Return [X, Y] of the center of cell containing provided text 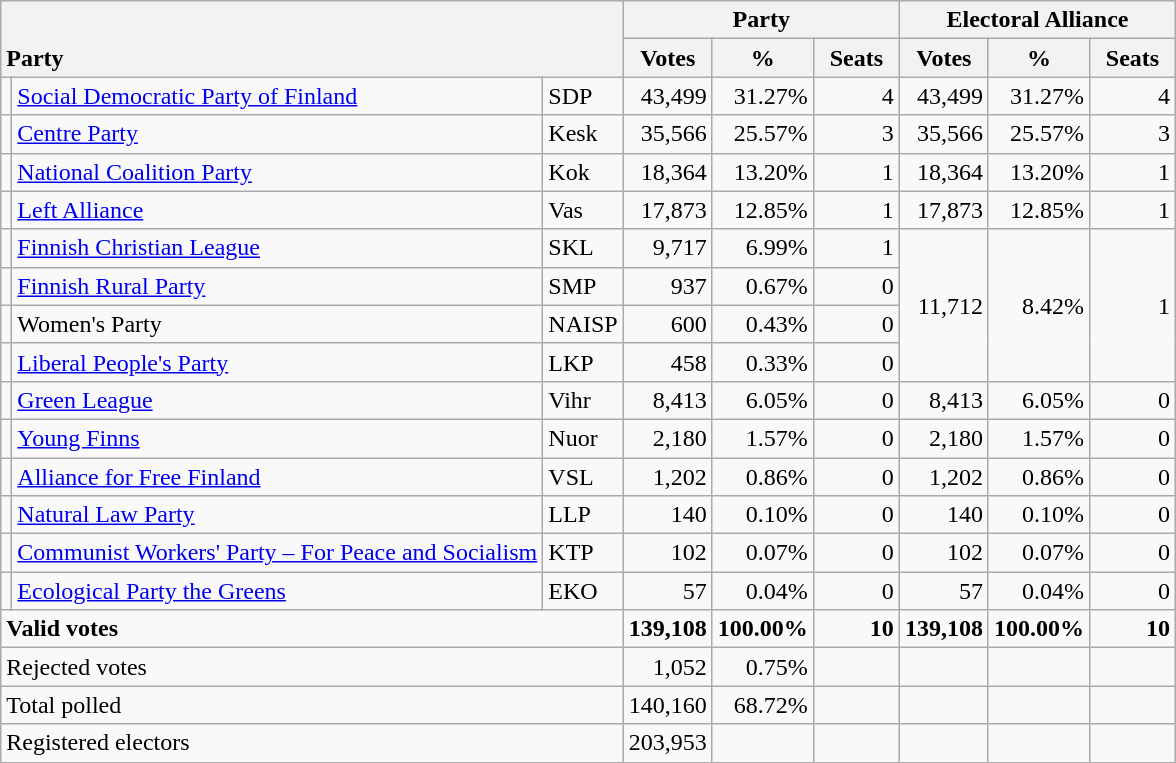
Valid votes [312, 629]
600 [668, 324]
LLP [583, 515]
1,052 [668, 667]
SDP [583, 96]
SKL [583, 248]
Nuor [583, 438]
Kesk [583, 134]
NAISP [583, 324]
9,717 [668, 248]
National Coalition Party [278, 172]
Total polled [312, 705]
68.72% [762, 705]
140,160 [668, 705]
Finnish Rural Party [278, 286]
203,953 [668, 743]
Natural Law Party [278, 515]
SMP [583, 286]
0.33% [762, 362]
VSL [583, 477]
Communist Workers' Party – For Peace and Socialism [278, 553]
0.75% [762, 667]
KTP [583, 553]
11,712 [944, 305]
Vihr [583, 400]
Women's Party [278, 324]
0.43% [762, 324]
Liberal People's Party [278, 362]
Left Alliance [278, 210]
Ecological Party the Greens [278, 591]
Social Democratic Party of Finland [278, 96]
EKO [583, 591]
Electoral Alliance [1037, 20]
Green League [278, 400]
Rejected votes [312, 667]
Registered electors [312, 743]
0.67% [762, 286]
Alliance for Free Finland [278, 477]
Young Finns [278, 438]
458 [668, 362]
Centre Party [278, 134]
Vas [583, 210]
8.42% [1038, 305]
Kok [583, 172]
6.99% [762, 248]
937 [668, 286]
Finnish Christian League [278, 248]
LKP [583, 362]
